Provide the [x, y] coordinate of the cell's center where the given text is located.  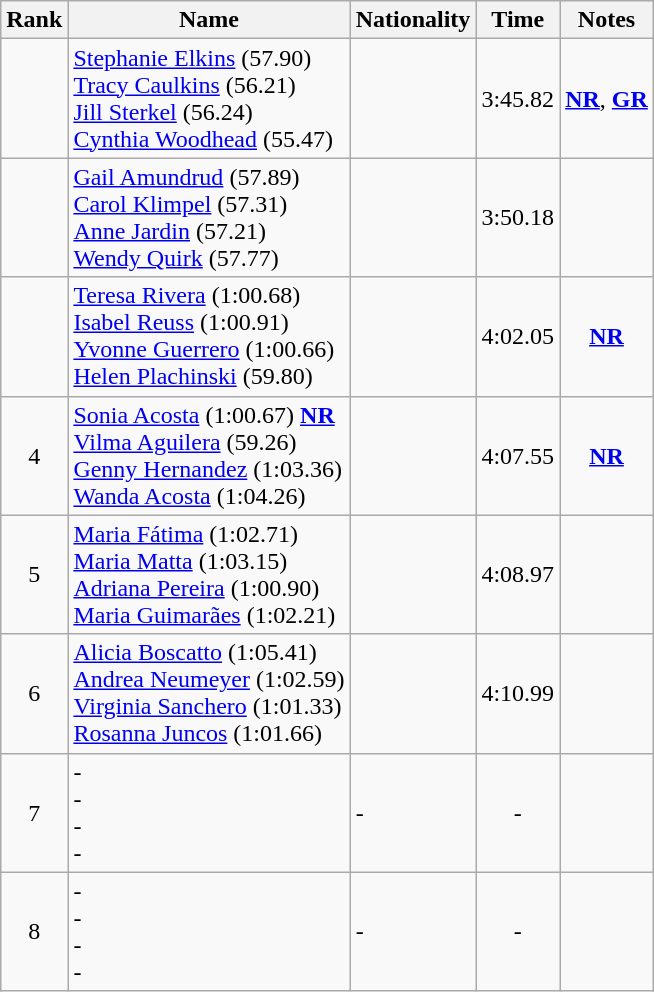
4:07.55 [518, 456]
4:08.97 [518, 574]
Teresa Rivera (1:00.68) Isabel Reuss (1:00.91) Yvonne Guerrero (1:00.66) Helen Plachinski (59.80) [209, 336]
Rank [34, 20]
Name [209, 20]
Stephanie Elkins (57.90) Tracy Caulkins (56.21) Jill Sterkel (56.24) Cynthia Woodhead (55.47) [209, 98]
4:10.99 [518, 694]
4 [34, 456]
3:50.18 [518, 218]
6 [34, 694]
Alicia Boscatto (1:05.41) Andrea Neumeyer (1:02.59) Virginia Sanchero (1:01.33) Rosanna Juncos (1:01.66) [209, 694]
Notes [607, 20]
7 [34, 812]
NR, GR [607, 98]
Nationality [413, 20]
5 [34, 574]
Sonia Acosta (1:00.67) NR Vilma Aguilera (59.26) Genny Hernandez (1:03.36) Wanda Acosta (1:04.26) [209, 456]
8 [34, 932]
Gail Amundrud (57.89) Carol Klimpel (57.31) Anne Jardin (57.21) Wendy Quirk (57.77) [209, 218]
4:02.05 [518, 336]
Maria Fátima (1:02.71) Maria Matta (1:03.15) Adriana Pereira (1:00.90) Maria Guimarães (1:02.21) [209, 574]
3:45.82 [518, 98]
Time [518, 20]
